For the text-containing cell, return its midpoint in (x, y) coordinate format. 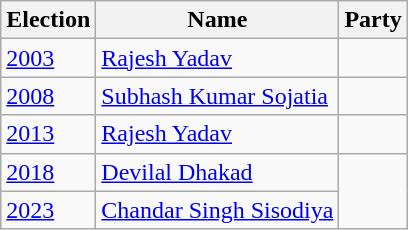
2003 (48, 58)
Subhash Kumar Sojatia (218, 96)
2013 (48, 134)
Devilal Dhakad (218, 172)
Election (48, 20)
Party (373, 20)
Name (218, 20)
2018 (48, 172)
Chandar Singh Sisodiya (218, 210)
2008 (48, 96)
2023 (48, 210)
